Search for the cell housing the specified text and yield its (X, Y) center coordinate. 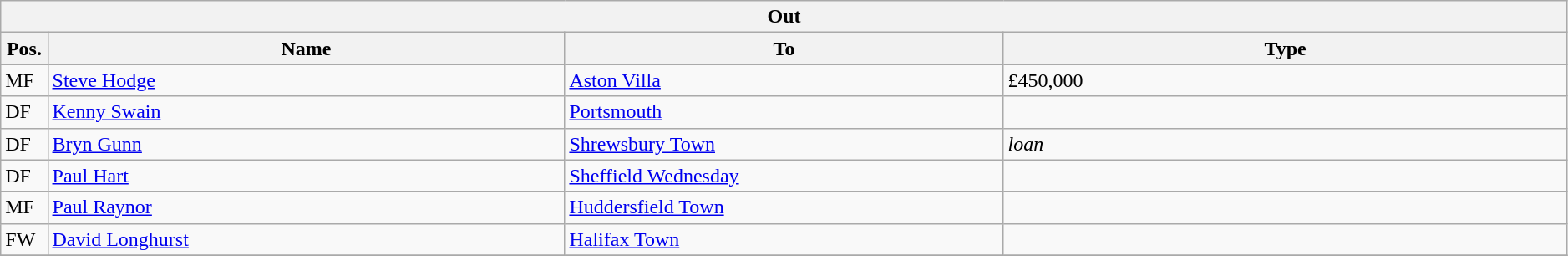
Portsmouth (784, 112)
Sheffield Wednesday (784, 176)
Name (306, 49)
Out (784, 17)
FW (24, 239)
Shrewsbury Town (784, 144)
Paul Hart (306, 176)
David Longhurst (306, 239)
Aston Villa (784, 80)
£450,000 (1285, 80)
Paul Raynor (306, 207)
Steve Hodge (306, 80)
Halifax Town (784, 239)
Pos. (24, 49)
loan (1285, 144)
Huddersfield Town (784, 207)
Kenny Swain (306, 112)
To (784, 49)
Bryn Gunn (306, 144)
Type (1285, 49)
